From the cell containing the given text, extract its center point as [x, y] coordinate. 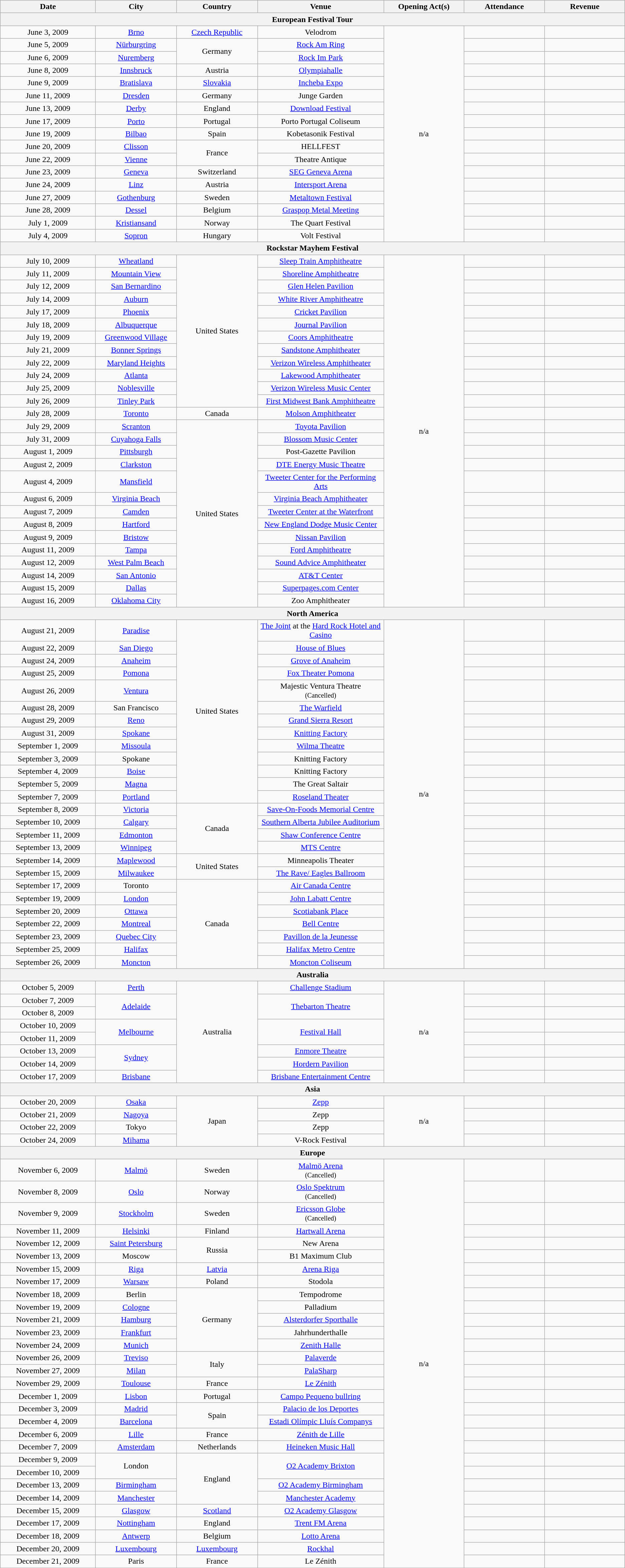
Calgary [136, 822]
Enmore Theatre [321, 1051]
December 3, 2009 [48, 1409]
Estadi Olímpic Lluís Companys [321, 1421]
June 22, 2009 [48, 159]
Molson Amphitheater [321, 414]
October 11, 2009 [48, 1038]
Dallas [136, 588]
August 12, 2009 [48, 562]
December 6, 2009 [48, 1434]
Attendance [504, 7]
Verizon Wireless Music Center [321, 388]
John Labatt Centre [321, 898]
Kobetasonik Festival [321, 134]
Palaverde [321, 1358]
Tinley Park [136, 401]
November 26, 2009 [48, 1358]
Ford Amphitheatre [321, 550]
August 8, 2009 [48, 524]
Intersport Arena [321, 185]
Innsbruck [136, 70]
July 12, 2009 [48, 286]
December 18, 2009 [48, 1536]
October 10, 2009 [48, 1026]
June 11, 2009 [48, 96]
July 26, 2009 [48, 401]
September 25, 2009 [48, 949]
November 11, 2009 [48, 1231]
Oslo [136, 1191]
Stockholm [136, 1214]
December 14, 2009 [48, 1498]
July 18, 2009 [48, 324]
September 7, 2009 [48, 797]
June 27, 2009 [48, 197]
September 14, 2009 [48, 860]
Lotto Arena [321, 1536]
August 1, 2009 [48, 452]
November 15, 2009 [48, 1269]
August 15, 2009 [48, 588]
Mansfield [136, 482]
November 6, 2009 [48, 1170]
June 13, 2009 [48, 108]
Journal Pavilion [321, 324]
Osaka [136, 1102]
October 14, 2009 [48, 1064]
Magna [136, 784]
Halifax [136, 949]
San Bernardino [136, 286]
Country [217, 7]
Latvia [217, 1269]
Nuremberg [136, 57]
September 10, 2009 [48, 822]
September 19, 2009 [48, 898]
December 4, 2009 [48, 1421]
October 21, 2009 [48, 1115]
Palladium [321, 1307]
Nagoya [136, 1115]
October 8, 2009 [48, 1013]
Fox Theater Pomona [321, 673]
October 5, 2009 [48, 987]
Oklahoma City [136, 601]
August 7, 2009 [48, 512]
Scranton [136, 426]
Mountain View [136, 274]
European Festival Tour [312, 19]
Challenge Stadium [321, 987]
June 8, 2009 [48, 70]
Milwaukee [136, 873]
Lisbon [136, 1396]
San Francisco [136, 708]
November 9, 2009 [48, 1214]
North America [312, 613]
September 17, 2009 [48, 886]
New England Dodge Music Center [321, 524]
December 21, 2009 [48, 1561]
Palacio de los Deportes [321, 1409]
Missoula [136, 746]
Sopron [136, 236]
Grove of Anaheim [321, 661]
Hartford [136, 524]
Bell Centre [321, 924]
July 11, 2009 [48, 274]
Adelaide [136, 1006]
Camden [136, 512]
Maplewood [136, 860]
Manchester Academy [321, 1498]
Dessel [136, 210]
Saint Petersburg [136, 1244]
Dresden [136, 96]
Minneapolis Theater [321, 860]
Sound Advice Amphitheater [321, 562]
Nissan Pavilion [321, 537]
July 22, 2009 [48, 363]
The Rave/ Eagles Ballroom [321, 873]
Alsterdorfer Sporthalle [321, 1320]
Download Festival [321, 108]
October 17, 2009 [48, 1077]
July 28, 2009 [48, 414]
August 4, 2009 [48, 482]
June 28, 2009 [48, 210]
Asia [312, 1089]
San Antonio [136, 575]
Paradise [136, 631]
Vienne [136, 159]
The Great Saltair [321, 784]
December 15, 2009 [48, 1511]
Nürburgring [136, 45]
Save-On-Foods Memorial Centre [321, 810]
Pomona [136, 673]
Date [48, 7]
SEG Geneva Arena [321, 172]
Shaw Conference Centre [321, 835]
Virginia Beach Amphitheater [321, 499]
Birmingham [136, 1485]
Hungary [217, 236]
Milan [136, 1371]
Majestic Ventura Theatre (Cancelled) [321, 690]
Air Canada Centre [321, 886]
June 19, 2009 [48, 134]
Coors Amphitheatre [321, 337]
Poland [217, 1282]
August 31, 2009 [48, 733]
Halifax Metro Centre [321, 949]
Brno [136, 32]
O2 Academy Brixton [321, 1466]
Bilbao [136, 134]
O2 Academy Glasgow [321, 1511]
July 17, 2009 [48, 312]
December 20, 2009 [48, 1549]
Pavillon de la Jeunesse [321, 937]
July 4, 2009 [48, 236]
Tokyo [136, 1127]
October 20, 2009 [48, 1102]
Hartwall Arena [321, 1231]
Barcelona [136, 1421]
The Quart Festival [321, 223]
Boise [136, 771]
June 24, 2009 [48, 185]
December 17, 2009 [48, 1523]
Arena Riga [321, 1269]
Antwerp [136, 1536]
September 8, 2009 [48, 810]
November 21, 2009 [48, 1320]
Edmonton [136, 835]
Moncton [136, 962]
Derby [136, 108]
June 9, 2009 [48, 83]
Blossom Music Center [321, 439]
July 24, 2009 [48, 376]
Slovakia [217, 83]
Shoreline Amphitheatre [321, 274]
Malmö [136, 1170]
August 28, 2009 [48, 708]
October 24, 2009 [48, 1140]
September 1, 2009 [48, 746]
September 5, 2009 [48, 784]
November 18, 2009 [48, 1294]
Graspop Metal Meeting [321, 210]
Bratislava [136, 83]
Bonner Springs [136, 350]
Paris [136, 1561]
Campo Pequeno bullring [321, 1396]
Stodola [321, 1282]
November 13, 2009 [48, 1256]
July 21, 2009 [48, 350]
August 22, 2009 [48, 648]
Grand Sierra Resort [321, 720]
September 4, 2009 [48, 771]
September 13, 2009 [48, 848]
Sleep Train Amphitheatre [321, 261]
DTE Energy Music Theatre [321, 464]
First Midwest Bank Amphitheatre [321, 401]
Kristiansand [136, 223]
The Warfield [321, 708]
Moscow [136, 1256]
Heineken Music Hall [321, 1447]
Nottingham [136, 1523]
Rockhal [321, 1549]
Malmö Arena (Cancelled) [321, 1170]
June 6, 2009 [48, 57]
December 10, 2009 [48, 1472]
Zoo Amphitheater [321, 601]
Helsinki [136, 1231]
Ventura [136, 690]
Melbourne [136, 1032]
Scotiabank Place [321, 911]
November 8, 2009 [48, 1191]
Netherlands [217, 1447]
November 24, 2009 [48, 1345]
Linz [136, 185]
Anaheim [136, 661]
November 23, 2009 [48, 1332]
Wilma Theatre [321, 746]
O2 Academy Birmingham [321, 1485]
Victoria [136, 810]
Madrid [136, 1409]
Metaltown Festival [321, 197]
August 29, 2009 [48, 720]
July 25, 2009 [48, 388]
Noblesville [136, 388]
Tweeter Center at the Waterfront [321, 512]
August 26, 2009 [48, 690]
Japan [217, 1121]
Mihama [136, 1140]
Zénith de Lille [321, 1434]
Toulouse [136, 1383]
June 23, 2009 [48, 172]
Riga [136, 1269]
Winnipeg [136, 848]
Gothenburg [136, 197]
Incheba Expo [321, 83]
Italy [217, 1364]
Quebec City [136, 937]
November 29, 2009 [48, 1383]
Glen Helen Pavilion [321, 286]
Clisson [136, 146]
Atlanta [136, 376]
July 10, 2009 [48, 261]
October 13, 2009 [48, 1051]
Switzerland [217, 172]
Roseland Theater [321, 797]
Southern Alberta Jubilee Auditorium [321, 822]
Brisbane Entertainment Centre [321, 1077]
Munich [136, 1345]
Greenwood Village [136, 337]
Scotland [217, 1511]
San Diego [136, 648]
House of Blues [321, 648]
Reno [136, 720]
September 23, 2009 [48, 937]
November 12, 2009 [48, 1244]
Clarkston [136, 464]
Portland [136, 797]
Tweeter Center for the Performing Arts [321, 482]
Verizon Wireless Amphitheater [321, 363]
Toyota Pavilion [321, 426]
Bristow [136, 537]
Theatre Antique [321, 159]
November 17, 2009 [48, 1282]
July 19, 2009 [48, 337]
Post-Gazette Pavilion [321, 452]
June 20, 2009 [48, 146]
August 9, 2009 [48, 537]
August 21, 2009 [48, 631]
Wheatland [136, 261]
June 5, 2009 [48, 45]
Rock Am Ring [321, 45]
MTS Centre [321, 848]
Olympiahalle [321, 70]
Hamburg [136, 1320]
Maryland Heights [136, 363]
West Palm Beach [136, 562]
Velodrom [321, 32]
December 13, 2009 [48, 1485]
V-Rock Festival [321, 1140]
Frankfurt [136, 1332]
Montreal [136, 924]
AT&T Center [321, 575]
Czech Republic [217, 32]
Tempodrome [321, 1294]
August 16, 2009 [48, 601]
November 19, 2009 [48, 1307]
Thebarton Theatre [321, 1006]
December 1, 2009 [48, 1396]
Rock Im Park [321, 57]
August 24, 2009 [48, 661]
PalaSharp [321, 1371]
White River Amphitheatre [321, 299]
Ottawa [136, 911]
Superpages.com Center [321, 588]
Jahrhunderthalle [321, 1332]
Tampa [136, 550]
City [136, 7]
Geneva [136, 172]
August 2, 2009 [48, 464]
Moncton Coliseum [321, 962]
Cologne [136, 1307]
Glasgow [136, 1511]
July 31, 2009 [48, 439]
July 14, 2009 [48, 299]
Opening Act(s) [424, 7]
Junge Garden [321, 96]
Virginia Beach [136, 499]
Sydney [136, 1057]
Festival Hall [321, 1032]
November 27, 2009 [48, 1371]
Porto Portugal Coliseum [321, 121]
December 9, 2009 [48, 1460]
Lille [136, 1434]
Perth [136, 987]
Hordern Pavilion [321, 1064]
Volt Festival [321, 236]
Oslo Spektrum (Cancelled) [321, 1191]
Cuyahoga Falls [136, 439]
HELLFEST [321, 146]
June 3, 2009 [48, 32]
Sandstone Amphitheater [321, 350]
September 3, 2009 [48, 758]
Europe [312, 1153]
October 7, 2009 [48, 1000]
New Arena [321, 1244]
The Joint at the Hard Rock Hotel and Casino [321, 631]
June 17, 2009 [48, 121]
Trent FM Arena [321, 1523]
Amsterdam [136, 1447]
Cricket Pavilion [321, 312]
July 1, 2009 [48, 223]
September 26, 2009 [48, 962]
Manchester [136, 1498]
Berlin [136, 1294]
September 11, 2009 [48, 835]
September 20, 2009 [48, 911]
Warsaw [136, 1282]
August 6, 2009 [48, 499]
Finland [217, 1231]
Brisbane [136, 1077]
September 22, 2009 [48, 924]
Lakewood Amphitheater [321, 376]
August 25, 2009 [48, 673]
B1 Maximum Club [321, 1256]
Phoenix [136, 312]
December 7, 2009 [48, 1447]
Rockstar Mayhem Festival [312, 248]
Ericsson Globe (Cancelled) [321, 1214]
August 14, 2009 [48, 575]
Russia [217, 1250]
Pittsburgh [136, 452]
October 22, 2009 [48, 1127]
Zenith Halle [321, 1345]
Auburn [136, 299]
Porto [136, 121]
Revenue [585, 7]
Venue [321, 7]
Albuquerque [136, 324]
July 29, 2009 [48, 426]
September 15, 2009 [48, 873]
Treviso [136, 1358]
August 11, 2009 [48, 550]
